For the text-containing cell, return its midpoint in [x, y] coordinate format. 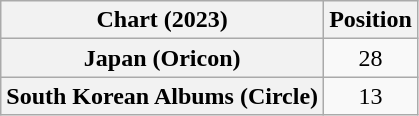
Position [371, 20]
Chart (2023) [162, 20]
Japan (Oricon) [162, 58]
28 [371, 58]
13 [371, 96]
South Korean Albums (Circle) [162, 96]
